Extract the (X, Y) coordinate from the center of the cell holding the provided text.  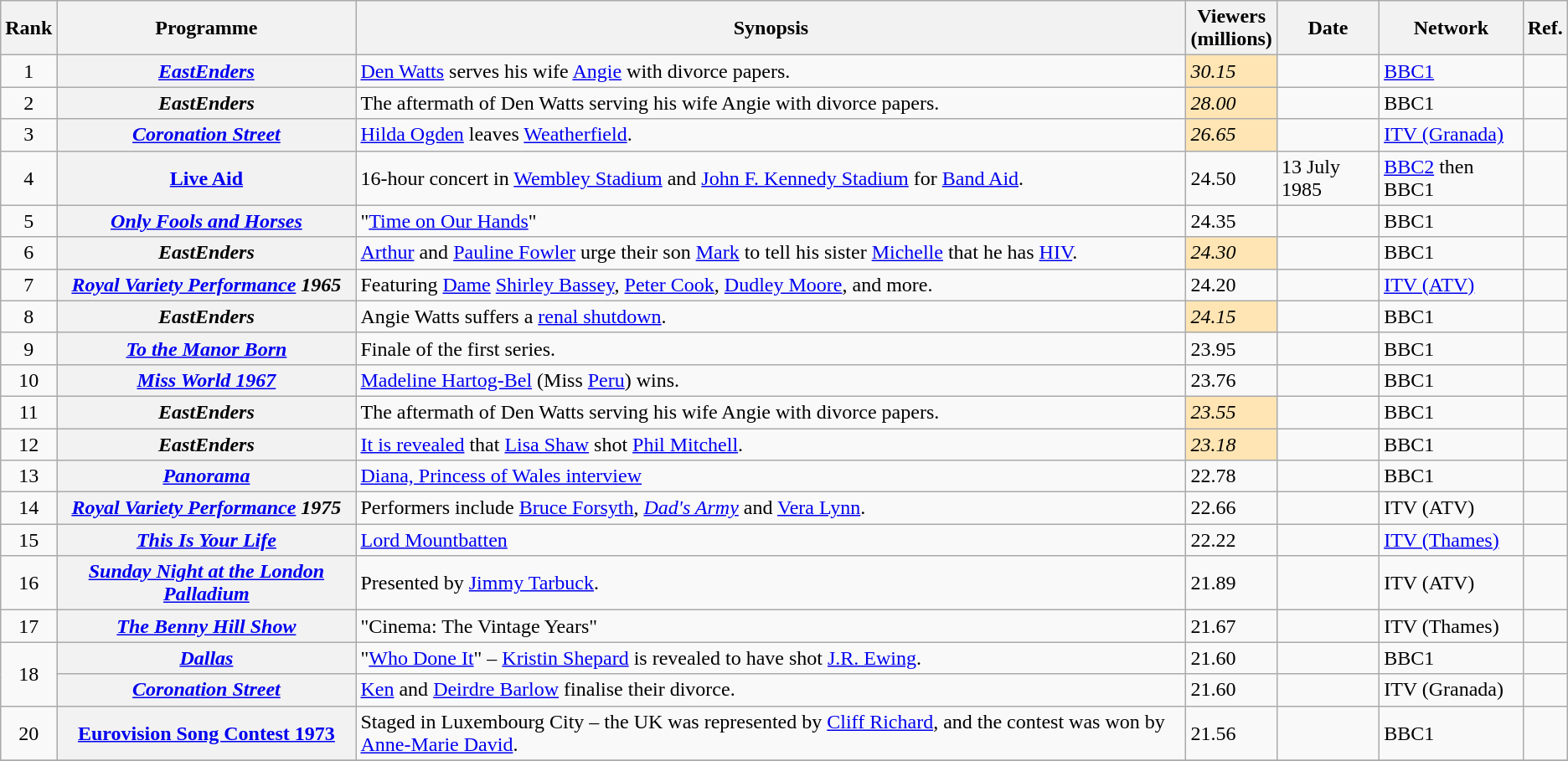
26.65 (1231, 135)
"Cinema: The Vintage Years" (771, 626)
Hilda Ogden leaves Weatherfield. (771, 135)
This Is Your Life (206, 540)
Network (1452, 28)
21.89 (1231, 583)
Performers include Bruce Forsyth, Dad's Army and Vera Lynn. (771, 508)
Programme (206, 28)
To the Manor Born (206, 348)
Ken and Deirdre Barlow finalise their divorce. (771, 690)
Staged in Luxembourg City – the UK was represented by Cliff Richard, and the contest was won by Anne-Marie David. (771, 733)
24.15 (1231, 316)
Madeline Hartog-Bel (Miss Peru) wins. (771, 380)
18 (28, 674)
Synopsis (771, 28)
12 (28, 445)
4 (28, 177)
Date (1328, 28)
Royal Variety Performance 1965 (206, 285)
15 (28, 540)
Presented by Jimmy Tarbuck. (771, 583)
21.56 (1231, 733)
Lord Mountbatten (771, 540)
24.20 (1231, 285)
BBC2 then BBC1 (1452, 177)
24.30 (1231, 253)
Ref. (1545, 28)
Arthur and Pauline Fowler urge their son Mark to tell his sister Michelle that he has HIV. (771, 253)
30.15 (1231, 71)
11 (28, 412)
24.35 (1231, 221)
"Who Done It" – Kristin Shepard is revealed to have shot J.R. Ewing. (771, 658)
20 (28, 733)
Rank (28, 28)
22.66 (1231, 508)
Viewers(millions) (1231, 28)
7 (28, 285)
Miss World 1967 (206, 380)
10 (28, 380)
21.67 (1231, 626)
22.22 (1231, 540)
5 (28, 221)
28.00 (1231, 103)
8 (28, 316)
3 (28, 135)
Featuring Dame Shirley Bassey, Peter Cook, Dudley Moore, and more. (771, 285)
Diana, Princess of Wales interview (771, 476)
24.50 (1231, 177)
17 (28, 626)
16-hour concert in Wembley Stadium and John F. Kennedy Stadium for Band Aid. (771, 177)
22.78 (1231, 476)
Den Watts serves his wife Angie with divorce papers. (771, 71)
14 (28, 508)
Eurovision Song Contest 1973 (206, 733)
Sunday Night at the London Palladium (206, 583)
Live Aid (206, 177)
It is revealed that Lisa Shaw shot Phil Mitchell. (771, 445)
Angie Watts suffers a renal shutdown. (771, 316)
13 (28, 476)
Only Fools and Horses (206, 221)
23.55 (1231, 412)
Finale of the first series. (771, 348)
1 (28, 71)
Panorama (206, 476)
23.95 (1231, 348)
"Time on Our Hands" (771, 221)
Dallas (206, 658)
9 (28, 348)
23.76 (1231, 380)
The Benny Hill Show (206, 626)
13 July 1985 (1328, 177)
16 (28, 583)
2 (28, 103)
Royal Variety Performance 1975 (206, 508)
23.18 (1231, 445)
6 (28, 253)
